Pinpoint the cell where the given text exists, returning its [X, Y] midpoint coordinate. 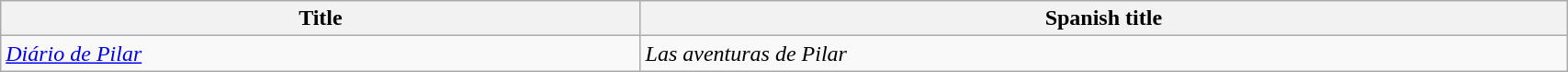
Title [321, 18]
Las aventuras de Pilar [1104, 54]
Spanish title [1104, 18]
Diário de Pilar [321, 54]
